Identify which cell holds the provided text, then report its (x, y) central coordinate. 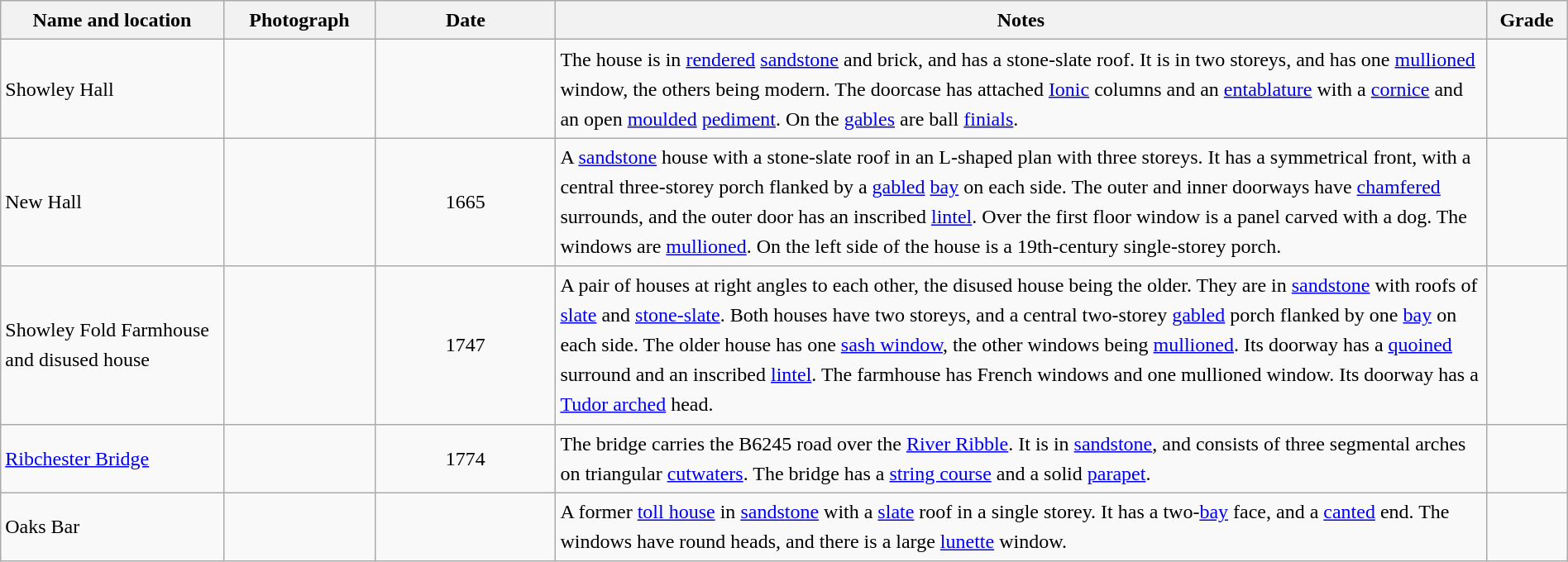
Photograph (299, 20)
1747 (466, 345)
Date (466, 20)
Name and location (112, 20)
Showley Fold Farmhouse and disused house (112, 345)
New Hall (112, 202)
Notes (1021, 20)
Ribchester Bridge (112, 458)
Showley Hall (112, 89)
1774 (466, 458)
1665 (466, 202)
Oaks Bar (112, 527)
Grade (1527, 20)
